From the cell containing the given text, extract its center point as [X, Y] coordinate. 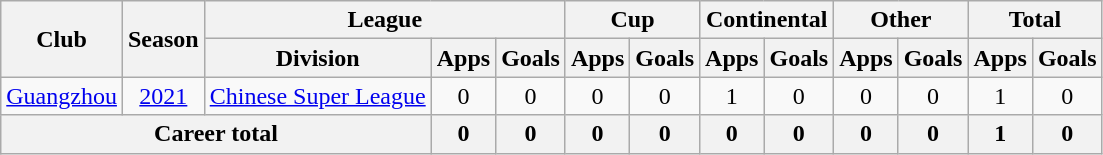
Career total [216, 134]
Division [318, 58]
2021 [163, 96]
Total [1035, 20]
Chinese Super League [318, 96]
Club [62, 39]
Other [901, 20]
Continental [767, 20]
Guangzhou [62, 96]
Season [163, 39]
League [384, 20]
Cup [632, 20]
